Scan for the cell matching the given text and deliver its [x, y] coordinate at center. 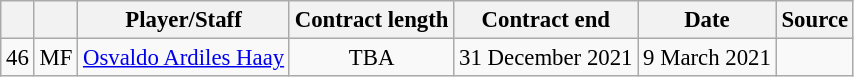
Osvaldo Ardiles Haay [184, 58]
Date [707, 20]
46 [18, 58]
Contract length [371, 20]
TBA [371, 58]
Source [814, 20]
Contract end [546, 20]
Player/Staff [184, 20]
31 December 2021 [546, 58]
9 March 2021 [707, 58]
MF [56, 58]
